Scan for the cell matching the given text and deliver its (X, Y) coordinate at center. 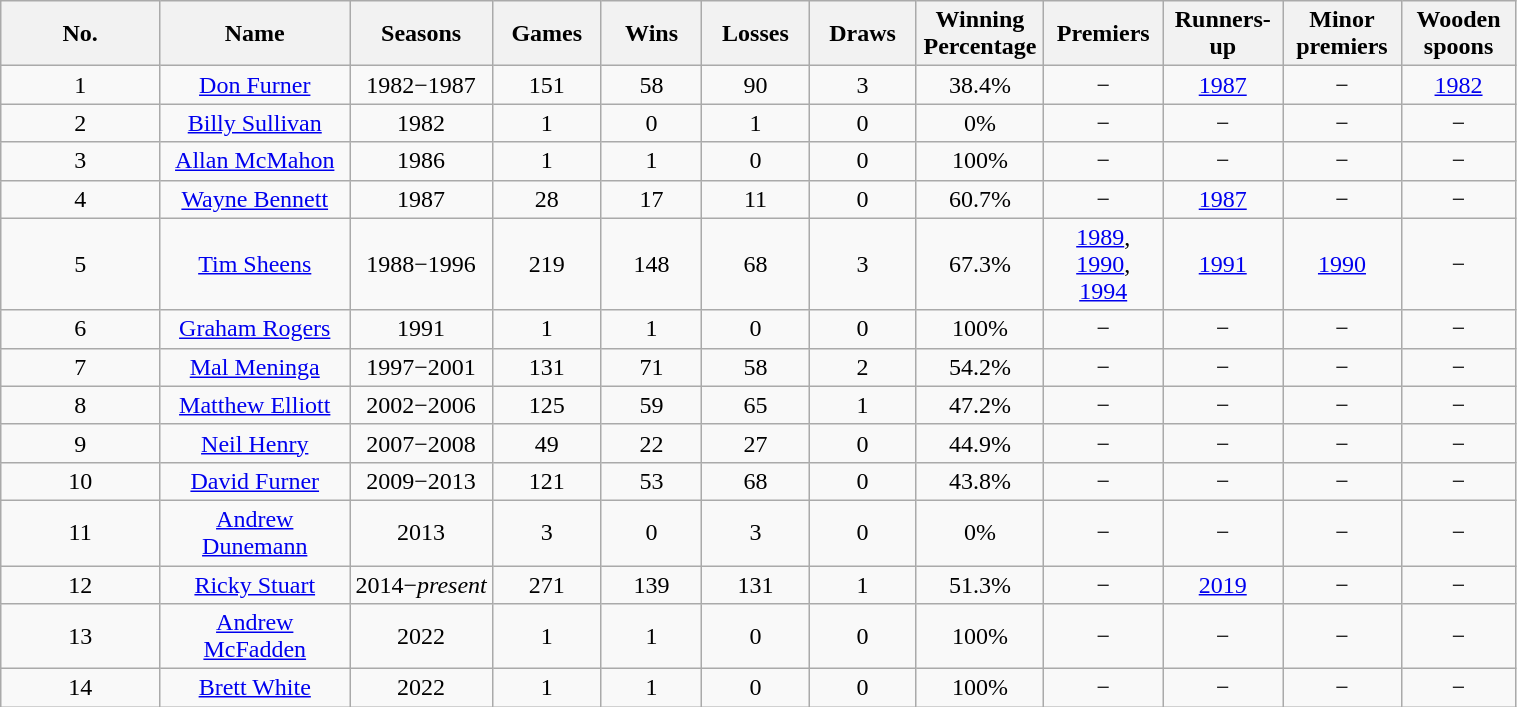
Name (255, 34)
Winning Percentage (980, 34)
59 (652, 405)
148 (652, 264)
Neil Henry (255, 443)
Minor premiers (1342, 34)
Runners-up (1223, 34)
Andrew McFadden (255, 636)
Wayne Bennett (255, 199)
Brett White (255, 688)
2019 (1223, 585)
1990 (1342, 264)
47.2% (980, 405)
Losses (756, 34)
2007−2008 (421, 443)
Ricky Stuart (255, 585)
51.3% (980, 585)
6 (80, 329)
139 (652, 585)
Allan McMahon (255, 161)
Billy Sullivan (255, 123)
17 (652, 199)
9 (80, 443)
1988−1996 (421, 264)
Matthew Elliott (255, 405)
49 (546, 443)
44.9% (980, 443)
219 (546, 264)
1989, 1990, 1994 (1104, 264)
28 (546, 199)
2013 (421, 532)
125 (546, 405)
1982−1987 (421, 85)
Mal Meninga (255, 367)
Draws (862, 34)
53 (652, 481)
Games (546, 34)
1986 (421, 161)
2014−present (421, 585)
7 (80, 367)
12 (80, 585)
2002−2006 (421, 405)
27 (756, 443)
22 (652, 443)
Andrew Dunemann (255, 532)
38.4% (980, 85)
8 (80, 405)
Tim Sheens (255, 264)
Premiers (1104, 34)
14 (80, 688)
65 (756, 405)
271 (546, 585)
2009−2013 (421, 481)
David Furner (255, 481)
121 (546, 481)
5 (80, 264)
Seasons (421, 34)
43.8% (980, 481)
151 (546, 85)
4 (80, 199)
60.7% (980, 199)
Wins (652, 34)
71 (652, 367)
13 (80, 636)
No. (80, 34)
67.3% (980, 264)
Wooden spoons (1458, 34)
1997−2001 (421, 367)
Don Furner (255, 85)
90 (756, 85)
54.2% (980, 367)
Graham Rogers (255, 329)
10 (80, 481)
